Return (X, Y) of the center of cell containing provided text 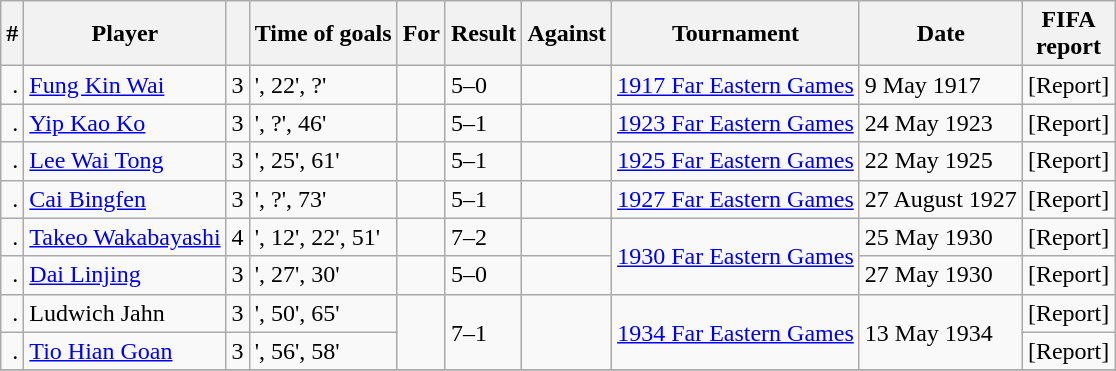
4 (238, 237)
', 22', ?' (323, 85)
1923 Far Eastern Games (736, 123)
Player (125, 34)
', 12', 22', 51' (323, 237)
25 May 1930 (940, 237)
Takeo Wakabayashi (125, 237)
Yip Kao Ko (125, 123)
Dai Linjing (125, 275)
', 25', 61' (323, 161)
Result (483, 34)
# (12, 34)
', 27', 30' (323, 275)
27 August 1927 (940, 199)
FIFAreport (1068, 34)
Date (940, 34)
Fung Kin Wai (125, 85)
1927 Far Eastern Games (736, 199)
Cai Bingfen (125, 199)
7–1 (483, 332)
Lee Wai Tong (125, 161)
1934 Far Eastern Games (736, 332)
', ?', 73' (323, 199)
1925 Far Eastern Games (736, 161)
24 May 1923 (940, 123)
22 May 1925 (940, 161)
For (421, 34)
Tio Hian Goan (125, 351)
1930 Far Eastern Games (736, 256)
1917 Far Eastern Games (736, 85)
27 May 1930 (940, 275)
', ?', 46' (323, 123)
9 May 1917 (940, 85)
', 50', 65' (323, 313)
13 May 1934 (940, 332)
Time of goals (323, 34)
Ludwich Jahn (125, 313)
Tournament (736, 34)
Against (567, 34)
', 56', 58' (323, 351)
7–2 (483, 237)
